Capture the cell that displays the provided text and extract its (X, Y) central coordinate. 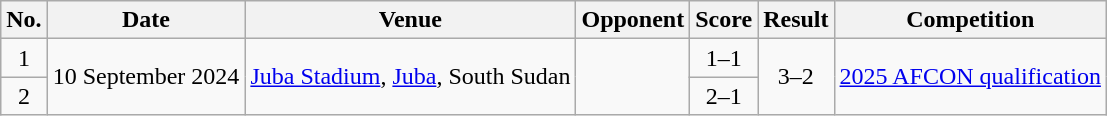
Venue (410, 20)
Score (724, 20)
Juba Stadium, Juba, South Sudan (410, 77)
1–1 (724, 58)
Competition (970, 20)
3–2 (796, 77)
No. (24, 20)
10 September 2024 (146, 77)
Result (796, 20)
2025 AFCON qualification (970, 77)
1 (24, 58)
2–1 (724, 96)
Opponent (633, 20)
2 (24, 96)
Date (146, 20)
